Locate the cell with the specified text and output its (x, y) center coordinate. 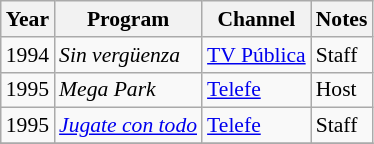
Sin vergüenza (128, 55)
Host (342, 90)
TV Pública (256, 55)
Notes (342, 19)
Program (128, 19)
Mega Park (128, 90)
Jugate con todo (128, 126)
Channel (256, 19)
1994 (28, 55)
Year (28, 19)
